Determine the [X, Y] coordinate at the center of the cell enclosing the given text.  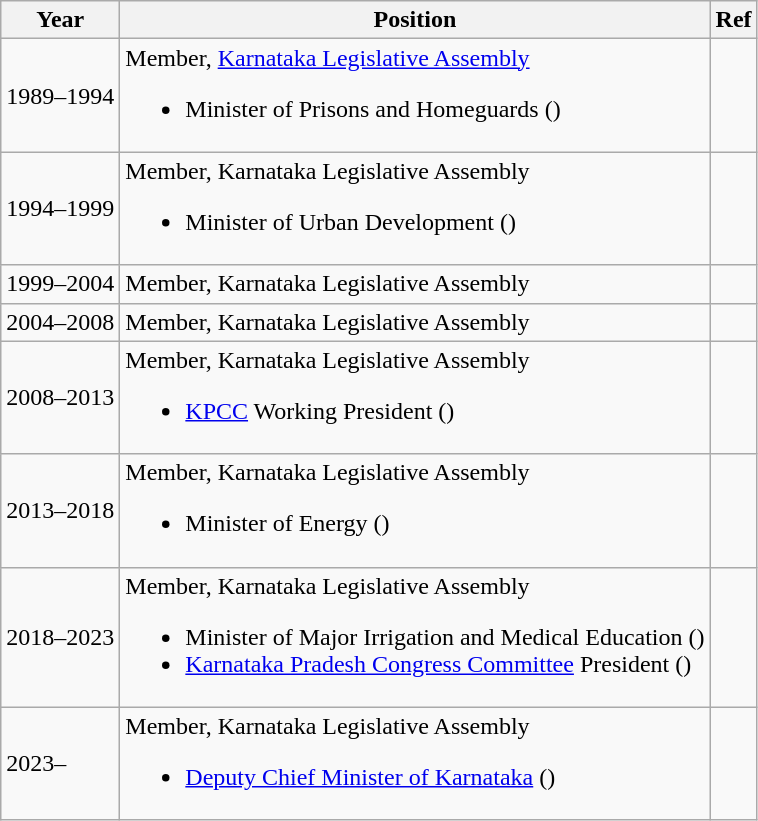
2018–2023 [60, 637]
2023– [60, 764]
Member, Karnataka Legislative AssemblyMinister of Prisons and Homeguards () [415, 96]
2004–2008 [60, 322]
Member, Karnataka Legislative AssemblyMinister of Urban Development () [415, 208]
2013–2018 [60, 510]
Member, Karnataka Legislative AssemblyMinister of Major Irrigation and Medical Education ()Karnataka Pradesh Congress Committee President () [415, 637]
Member, Karnataka Legislative AssemblyDeputy Chief Minister of Karnataka () [415, 764]
Year [60, 20]
Position [415, 20]
Ref [734, 20]
1999–2004 [60, 284]
Member, Karnataka Legislative AssemblyMinister of Energy () [415, 510]
1989–1994 [60, 96]
1994–1999 [60, 208]
2008–2013 [60, 398]
Member, Karnataka Legislative AssemblyKPCC Working President () [415, 398]
